Capture the cell that displays the provided text and extract its (x, y) central coordinate. 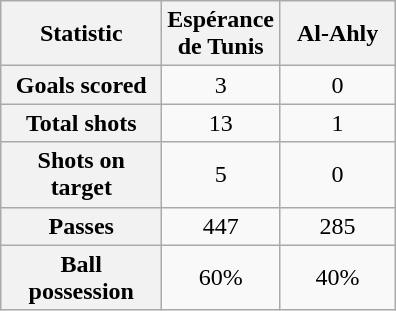
Goals scored (82, 85)
285 (338, 226)
Ball possession (82, 278)
40% (338, 278)
5 (221, 174)
Espérance de Tunis (221, 34)
Passes (82, 226)
13 (221, 123)
Al-Ahly (338, 34)
3 (221, 85)
Shots on target (82, 174)
60% (221, 278)
447 (221, 226)
Statistic (82, 34)
Total shots (82, 123)
1 (338, 123)
